Detect which cell encompasses the target text, then output its (x, y) center coordinate. 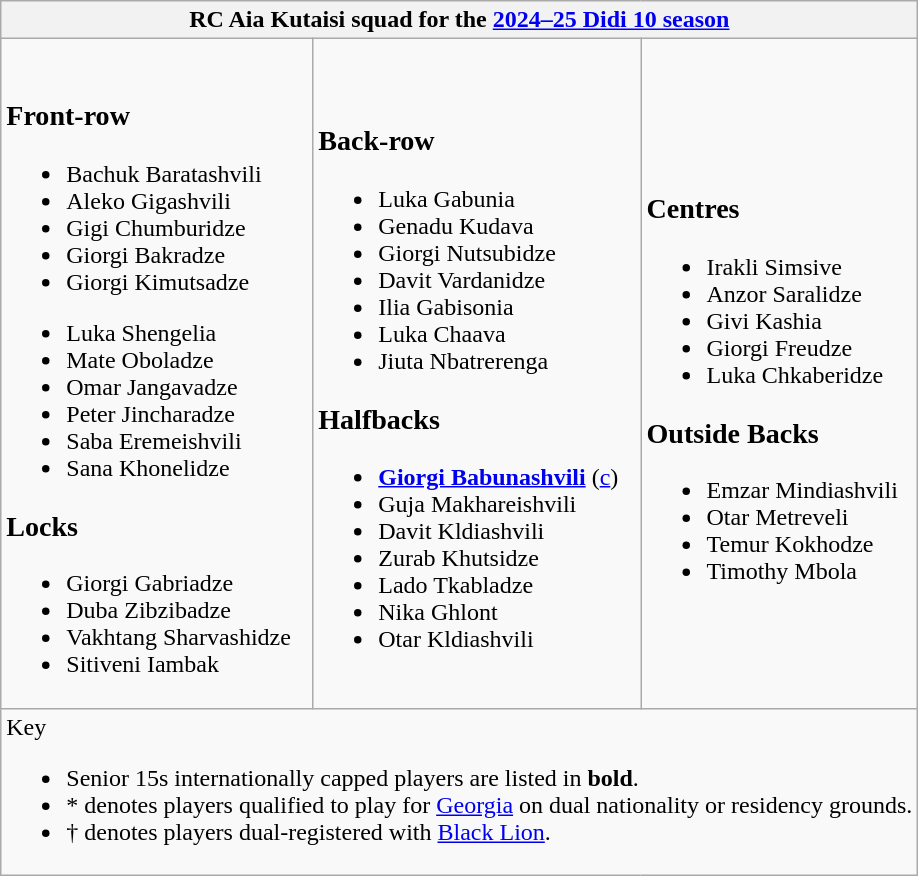
RC Aia Kutaisi squad for the 2024–25 Didi 10 season (460, 20)
